Find where the given text appears and provide that cell's center as [X, Y] coordinate. 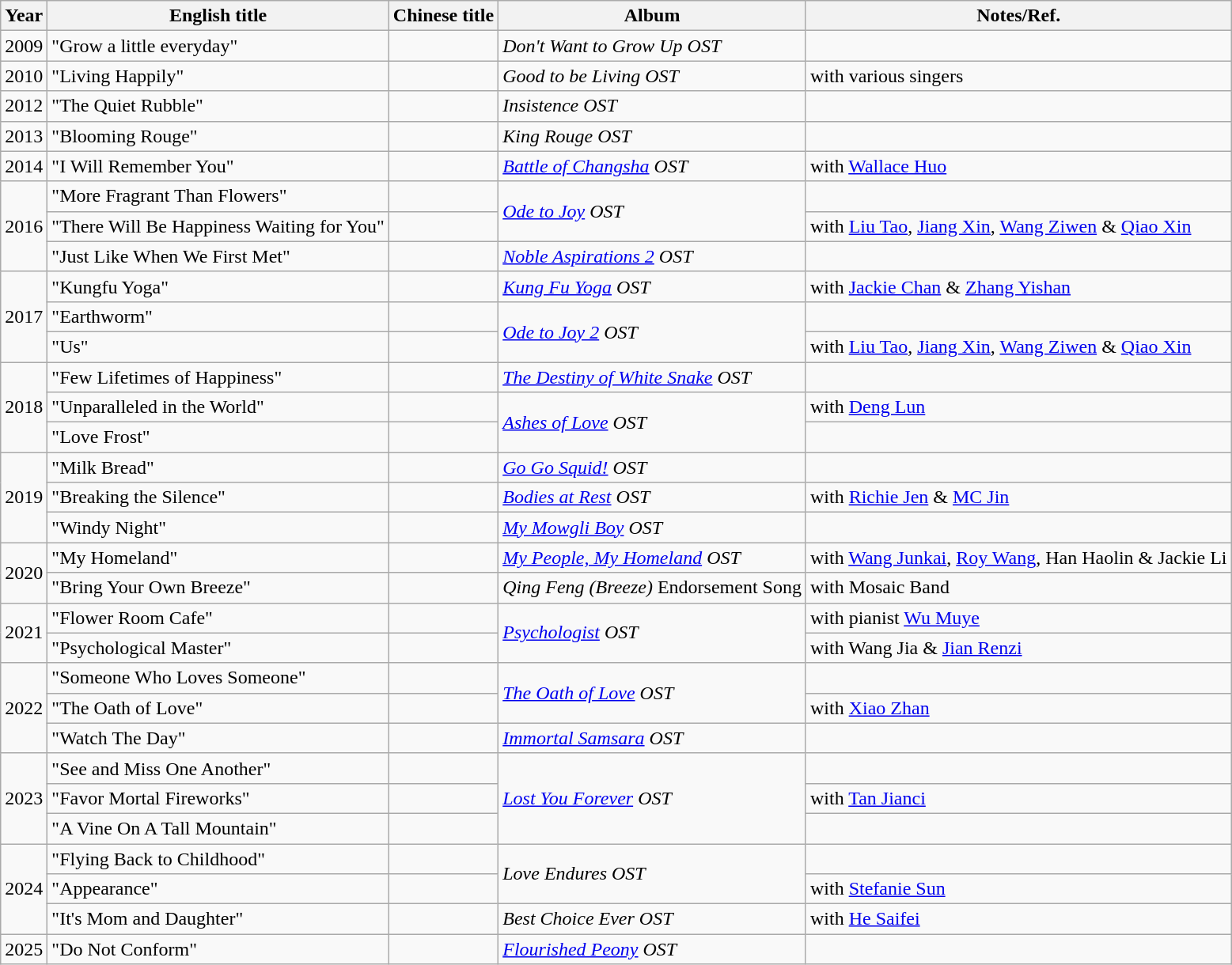
"Do Not Conform" [218, 949]
Ode to Joy OST [652, 211]
"Unparalleled in the World" [218, 407]
My People, My Homeland OST [652, 558]
2020 [24, 573]
Noble Aspirations 2 OST [652, 256]
2017 [24, 316]
Good to be Living OST [652, 76]
"Milk Bread" [218, 467]
"Windy Night" [218, 528]
2024 [24, 888]
Ashes of Love OST [652, 422]
Don't Want to Grow Up OST [652, 46]
with Tan Jianci [1018, 798]
Psychologist OST [652, 633]
Kung Fu Yoga OST [652, 286]
Ode to Joy 2 OST [652, 331]
with Wallace Huo [1018, 166]
"Flying Back to Childhood" [218, 858]
"Blooming Rouge" [218, 136]
"There Will Be Happiness Waiting for You" [218, 226]
Flourished Peony OST [652, 949]
2021 [24, 633]
with Wang Jia & Jian Renzi [1018, 648]
with Mosaic Band [1018, 588]
2018 [24, 407]
2009 [24, 46]
"Appearance" [218, 889]
2022 [24, 708]
"Grow a little everyday" [218, 46]
"Few Lifetimes of Happiness" [218, 377]
"The Quiet Rubble" [218, 106]
Year [24, 16]
with Xiao Zhan [1018, 708]
English title [218, 16]
"More Fragrant Than Flowers" [218, 196]
2014 [24, 166]
2010 [24, 76]
2023 [24, 798]
"I Will Remember You" [218, 166]
"See and Miss One Another" [218, 768]
with pianist Wu Muye [1018, 618]
"Favor Mortal Fireworks" [218, 798]
2016 [24, 226]
Go Go Squid! OST [652, 467]
"Love Frost" [218, 437]
"Psychological Master" [218, 648]
"A Vine On A Tall Mountain" [218, 828]
My Mowgli Boy OST [652, 528]
with Jackie Chan & Zhang Yishan [1018, 286]
King Rouge OST [652, 136]
with Richie Jen & MC Jin [1018, 498]
Bodies at Rest OST [652, 498]
with various singers [1018, 76]
"My Homeland" [218, 558]
Love Endures OST [652, 873]
"It's Mom and Daughter" [218, 919]
"Just Like When We First Met" [218, 256]
Chinese title [443, 16]
with Wang Junkai, Roy Wang, Han Haolin & Jackie Li [1018, 558]
"Bring Your Own Breeze" [218, 588]
Immortal Samsara OST [652, 738]
with He Saifei [1018, 919]
2019 [24, 498]
Battle of Changsha OST [652, 166]
"Breaking the Silence" [218, 498]
"Flower Room Cafe" [218, 618]
The Oath of Love OST [652, 693]
with Stefanie Sun [1018, 889]
2025 [24, 949]
Qing Feng (Breeze) Endorsement Song [652, 588]
The Destiny of White Snake OST [652, 377]
"Earthworm" [218, 316]
"Kungfu Yoga" [218, 286]
"Us" [218, 346]
2012 [24, 106]
"Living Happily" [218, 76]
with Deng Lun [1018, 407]
Insistence OST [652, 106]
2013 [24, 136]
Notes/Ref. [1018, 16]
Album [652, 16]
Lost You Forever OST [652, 798]
Best Choice Ever OST [652, 919]
"Someone Who Loves Someone" [218, 678]
"Watch The Day" [218, 738]
"The Oath of Love" [218, 708]
